Pinpoint the cell where the given text exists, returning its (X, Y) midpoint coordinate. 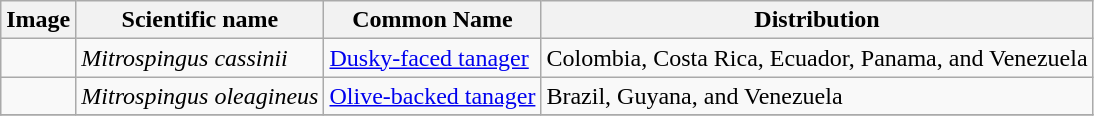
Image (38, 20)
Mitrospingus cassinii (200, 58)
Dusky-faced tanager (432, 58)
Brazil, Guyana, and Venezuela (817, 96)
Olive-backed tanager (432, 96)
Mitrospingus oleagineus (200, 96)
Colombia, Costa Rica, Ecuador, Panama, and Venezuela (817, 58)
Common Name (432, 20)
Scientific name (200, 20)
Distribution (817, 20)
